Identify which cell holds the provided text, then report its [x, y] central coordinate. 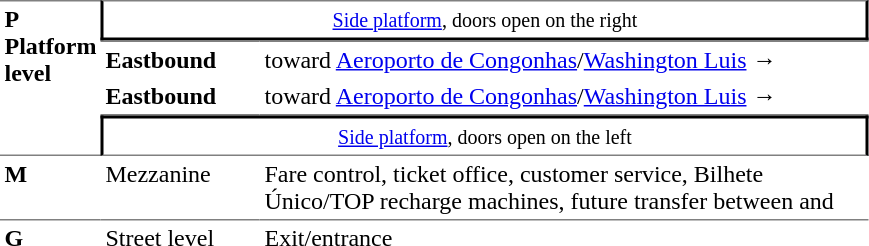
Mezzanine [180, 188]
M [50, 188]
Fare control, ticket office, customer service, Bilhete Único/TOP recharge machines, future transfer between and [564, 188]
Side platform, doors open on the right [485, 20]
PPlatform level [50, 78]
Side platform, doors open on the left [485, 136]
